For the text-containing cell, return its midpoint in [X, Y] coordinate format. 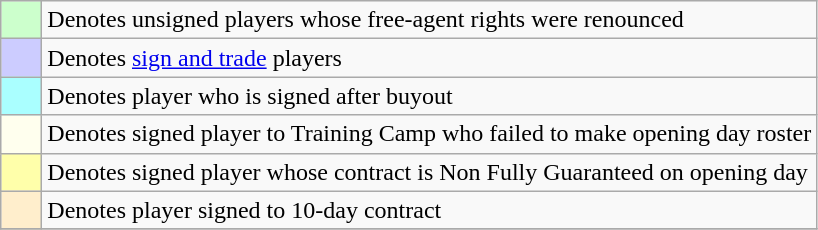
Denotes sign and trade players [430, 58]
Denotes player who is signed after buyout [430, 96]
Denotes unsigned players whose free-agent rights were renounced [430, 20]
Denotes signed player whose contract is Non Fully Guaranteed on opening day [430, 172]
Denotes player signed to 10-day contract [430, 210]
Denotes signed player to Training Camp who failed to make opening day roster [430, 134]
